Provide the [x, y] coordinate of the cell's center where the given text is located.  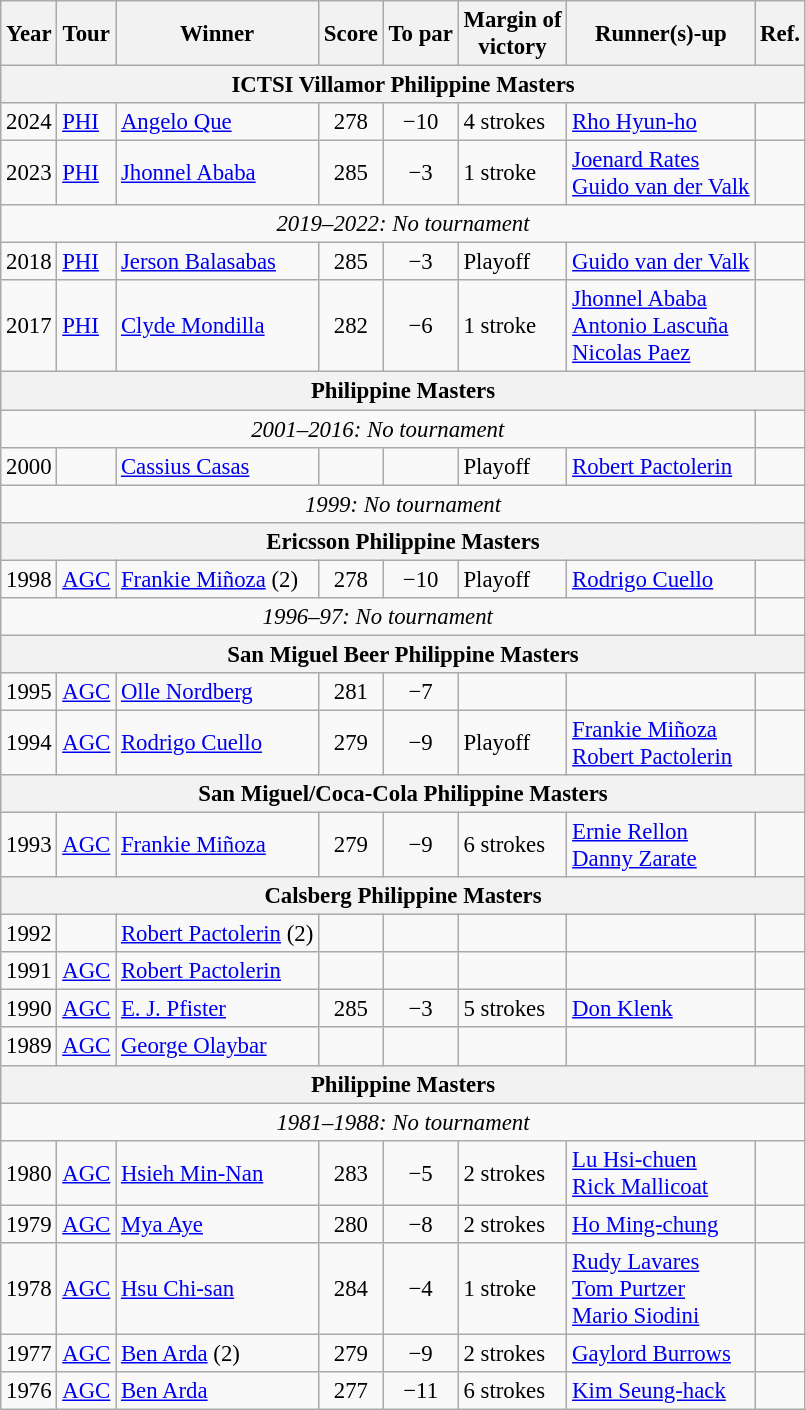
5 strokes [512, 1009]
2018 [29, 262]
1998 [29, 579]
Ericsson Philippine Masters [403, 541]
ICTSI Villamor Philippine Masters [403, 85]
2019–2022: No tournament [403, 224]
284 [352, 1289]
Hsieh Min-Nan [218, 1172]
2023 [29, 174]
1994 [29, 742]
Frankie Miñoza Robert Pactolerin [661, 742]
Tour [86, 34]
Ho Ming-chung [661, 1224]
Frankie Miñoza (2) [218, 579]
Runner(s)-up [661, 34]
1991 [29, 971]
1990 [29, 1009]
George Olaybar [218, 1047]
Calsberg Philippine Masters [403, 896]
2001–2016: No tournament [378, 429]
Ref. [780, 34]
San Miguel/Coca-Cola Philippine Masters [403, 794]
Rho Hyun-ho [661, 122]
Winner [218, 34]
To par [420, 34]
−5 [420, 1172]
−4 [420, 1289]
Lu Hsi-chuen Rick Mallicoat [661, 1172]
2024 [29, 122]
Don Klenk [661, 1009]
1979 [29, 1224]
−11 [420, 1391]
Gaylord Burrows [661, 1353]
283 [352, 1172]
Mya Aye [218, 1224]
280 [352, 1224]
Rudy Lavares Tom Purtzer Mario Siodini [661, 1289]
Kim Seung-hack [661, 1391]
E. J. Pfister [218, 1009]
Clyde Mondilla [218, 326]
Jhonnel Ababa [218, 174]
277 [352, 1391]
Frankie Miñoza [218, 846]
1981–1988: No tournament [403, 1122]
1977 [29, 1353]
Jerson Balasabas [218, 262]
Hsu Chi-san [218, 1289]
Cassius Casas [218, 466]
−8 [420, 1224]
1993 [29, 846]
Ben Arda [218, 1391]
Year [29, 34]
Angelo Que [218, 122]
Margin ofvictory [512, 34]
Olle Nordberg [218, 692]
1999: No tournament [403, 504]
Ernie Rellon Danny Zarate [661, 846]
Jhonnel Ababa Antonio Lascuña Nicolas Paez [661, 326]
1989 [29, 1047]
2017 [29, 326]
1992 [29, 934]
Ben Arda (2) [218, 1353]
−7 [420, 692]
San Miguel Beer Philippine Masters [403, 654]
Robert Pactolerin (2) [218, 934]
1976 [29, 1391]
1980 [29, 1172]
1978 [29, 1289]
282 [352, 326]
Guido van der Valk [661, 262]
Score [352, 34]
Joenard Rates Guido van der Valk [661, 174]
2000 [29, 466]
1996–97: No tournament [378, 617]
−6 [420, 326]
1995 [29, 692]
281 [352, 692]
4 strokes [512, 122]
